Pinpoint the cell where the given text exists, returning its (x, y) midpoint coordinate. 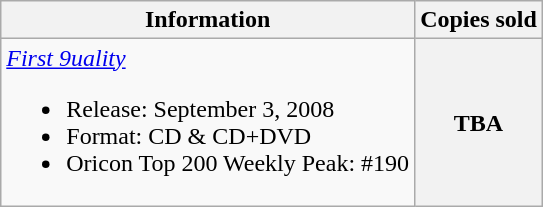
Information (208, 20)
Copies sold (479, 20)
First 9ualityRelease: September 3, 2008Format: CD & CD+DVDOricon Top 200 Weekly Peak: #190 (208, 122)
TBA (479, 122)
